From the cell containing the given text, extract its center point as [x, y] coordinate. 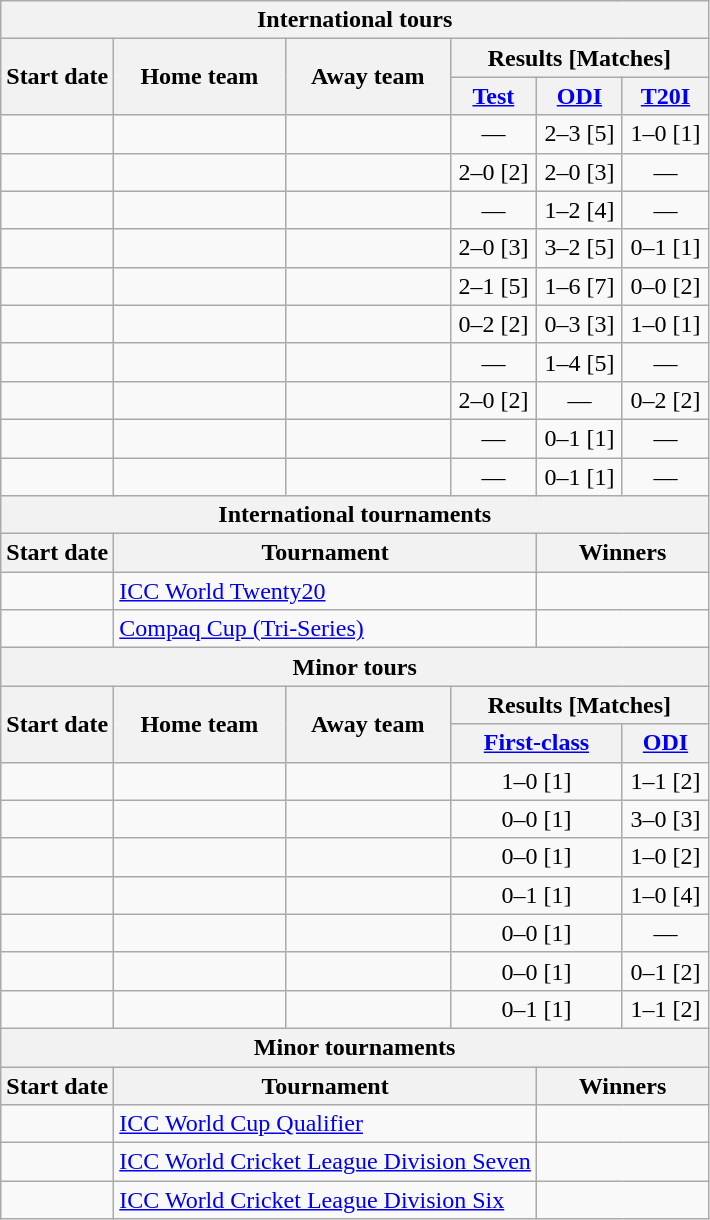
1–2 [4] [579, 210]
T20I [665, 96]
International tours [355, 20]
0–1 [2] [665, 971]
International tournaments [355, 515]
1–4 [5] [579, 362]
Minor tours [355, 667]
2–3 [5] [579, 134]
ICC World Twenty20 [326, 591]
ICC World Cup Qualifier [326, 1124]
1–0 [4] [665, 895]
0–0 [2] [665, 286]
3–2 [5] [579, 248]
Compaq Cup (Tri-Series) [326, 629]
ICC World Cricket League Division Six [326, 1200]
0–3 [3] [579, 324]
First-class [536, 743]
Test [493, 96]
3–0 [3] [665, 819]
1–6 [7] [579, 286]
Minor tournaments [355, 1047]
ICC World Cricket League Division Seven [326, 1162]
1–0 [2] [665, 857]
2–1 [5] [493, 286]
